Identify which cell holds the provided text, then report its (x, y) central coordinate. 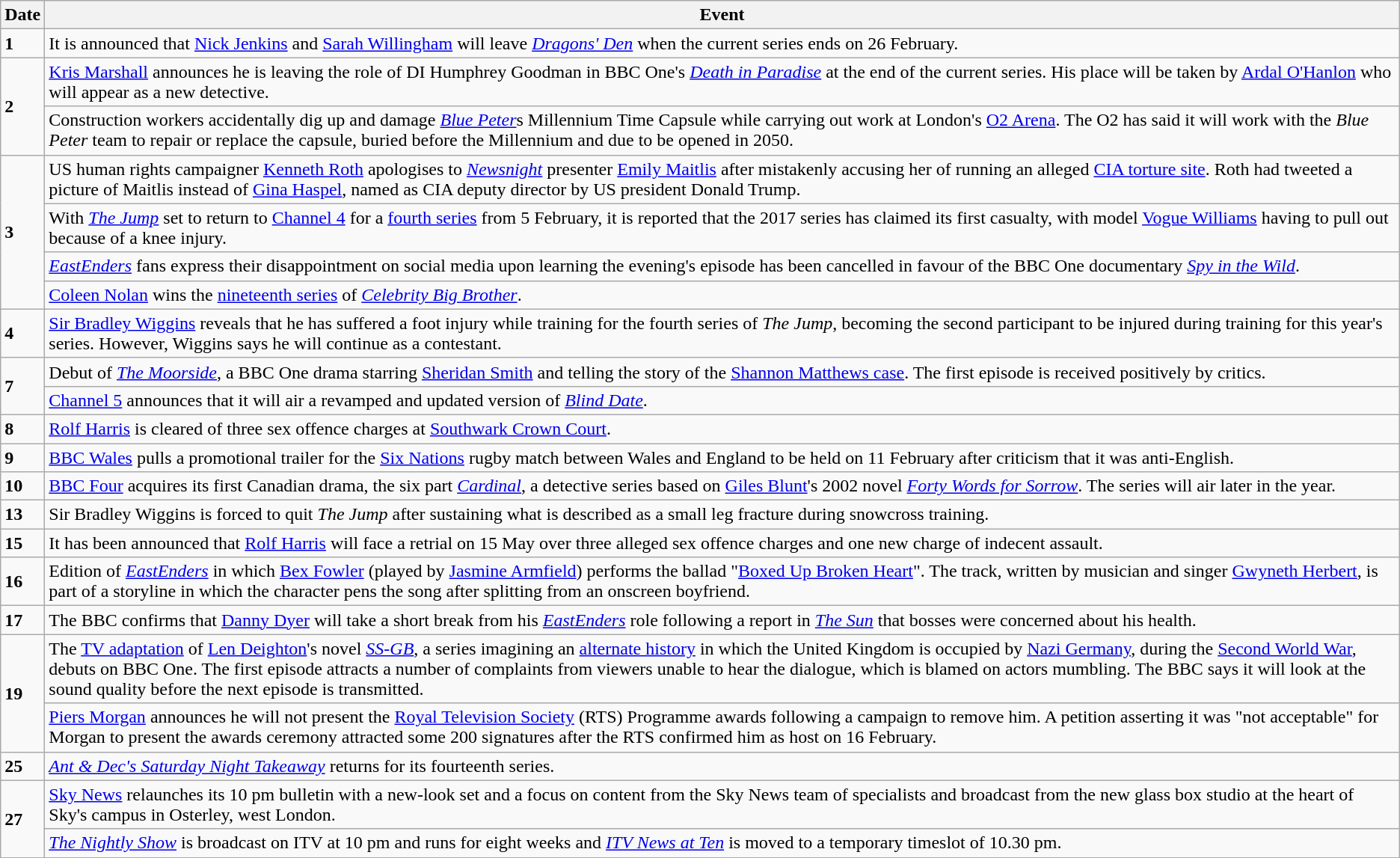
7 (22, 386)
Coleen Nolan wins the nineteenth series of Celebrity Big Brother. (722, 295)
Sir Bradley Wiggins is forced to quit The Jump after sustaining what is described as a small leg fracture during snowcross training. (722, 515)
19 (22, 693)
8 (22, 429)
27 (22, 818)
Event (722, 15)
10 (22, 486)
4 (22, 334)
Rolf Harris is cleared of three sex offence charges at Southwark Crown Court. (722, 429)
Date (22, 15)
13 (22, 515)
The Nightly Show is broadcast on ITV at 10 pm and runs for eight weeks and ITV News at Ten is moved to a temporary timeslot of 10.30 pm. (722, 843)
Channel 5 announces that it will air a revamped and updated version of Blind Date. (722, 400)
Ant & Dec's Saturday Night Takeaway returns for its fourteenth series. (722, 766)
2 (22, 106)
16 (22, 582)
17 (22, 620)
1 (22, 43)
9 (22, 457)
15 (22, 543)
25 (22, 766)
3 (22, 232)
It has been announced that Rolf Harris will face a retrial on 15 May over three alleged sex offence charges and one new charge of indecent assault. (722, 543)
It is announced that Nick Jenkins and Sarah Willingham will leave Dragons' Den when the current series ends on 26 February. (722, 43)
